Determine the [x, y] coordinate at the center of the cell enclosing the given text.  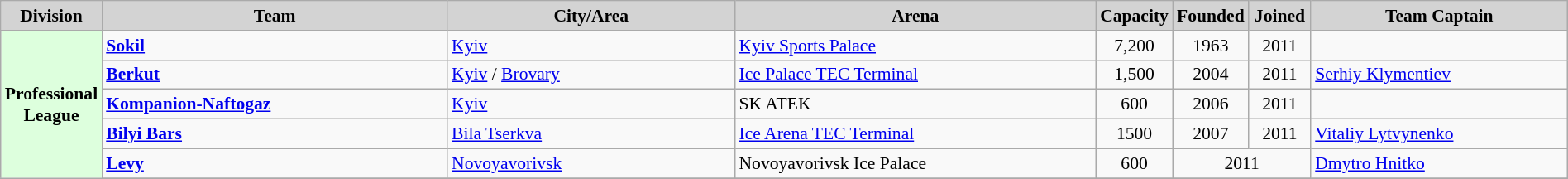
2007 [1211, 134]
Founded [1211, 16]
Capacity [1135, 16]
7,200 [1135, 46]
Berkut [275, 75]
1,500 [1135, 75]
Ice Palace TEC Terminal [915, 75]
Vitaliy Lytvynenko [1439, 134]
Novoyavorivsk [590, 163]
2004 [1211, 75]
Sokil [275, 46]
Bilyi Bars [275, 134]
Professional League [51, 104]
Ice Arena TEC Terminal [915, 134]
Novoyavorivsk Ice Palace [915, 163]
Levy [275, 163]
1963 [1211, 46]
Kyiv Sports Palace [915, 46]
City/Area [590, 16]
Arena [915, 16]
1500 [1135, 134]
Team [275, 16]
Division [51, 16]
SK ATEK [915, 104]
2006 [1211, 104]
Dmytro Hnitko [1439, 163]
Bila Tserkva [590, 134]
Kyiv / Brovary [590, 75]
Joined [1280, 16]
Serhiy Klymentiev [1439, 75]
Kompanion-Naftogaz [275, 104]
Team Captain [1439, 16]
